Locate the cell with the specified text and output its [X, Y] center coordinate. 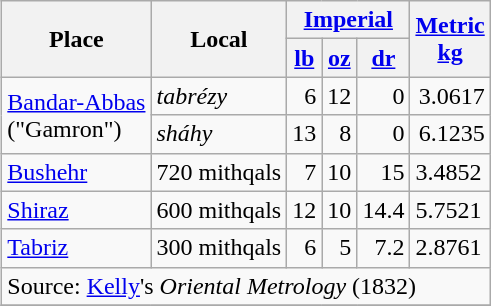
5 [340, 248]
5.7521 [450, 210]
lb [304, 58]
Bandar-Abbas("Gamron") [76, 115]
7.2 [384, 248]
Bushehr [76, 172]
15 [384, 172]
2.8761 [450, 248]
Shiraz [76, 210]
Source: Kelly's Oriental Metrology (1832) [246, 286]
7 [304, 172]
3.0617 [450, 96]
300 mithqals [219, 248]
Local [219, 39]
600 mithqals [219, 210]
8 [340, 134]
14.4 [384, 210]
tabrézy [219, 96]
Place [76, 39]
dr [384, 58]
13 [304, 134]
oz [340, 58]
720 mithqals [219, 172]
sháhy [219, 134]
Tabriz [76, 248]
3.4852 [450, 172]
6.1235 [450, 134]
Metrickg [450, 39]
Imperial [348, 20]
